Return [x, y] of the center of cell containing provided text 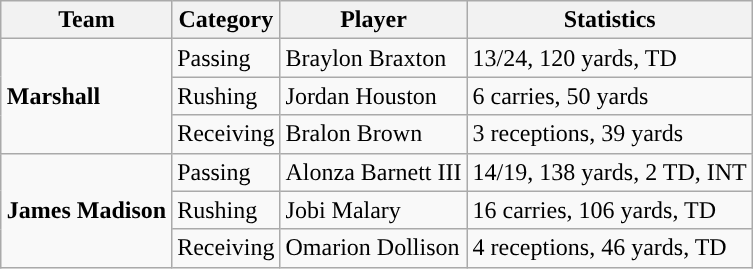
16 carries, 106 yards, TD [610, 210]
Alonza Barnett III [374, 172]
Category [226, 20]
Jobi Malary [374, 210]
Braylon Braxton [374, 58]
Omarion Dollison [374, 248]
6 carries, 50 yards [610, 96]
4 receptions, 46 yards, TD [610, 248]
Bralon Brown [374, 134]
Marshall [86, 96]
Jordan Houston [374, 96]
3 receptions, 39 yards [610, 134]
Statistics [610, 20]
James Madison [86, 210]
13/24, 120 yards, TD [610, 58]
Team [86, 20]
14/19, 138 yards, 2 TD, INT [610, 172]
Player [374, 20]
